Return [x, y] of the center of cell containing provided text 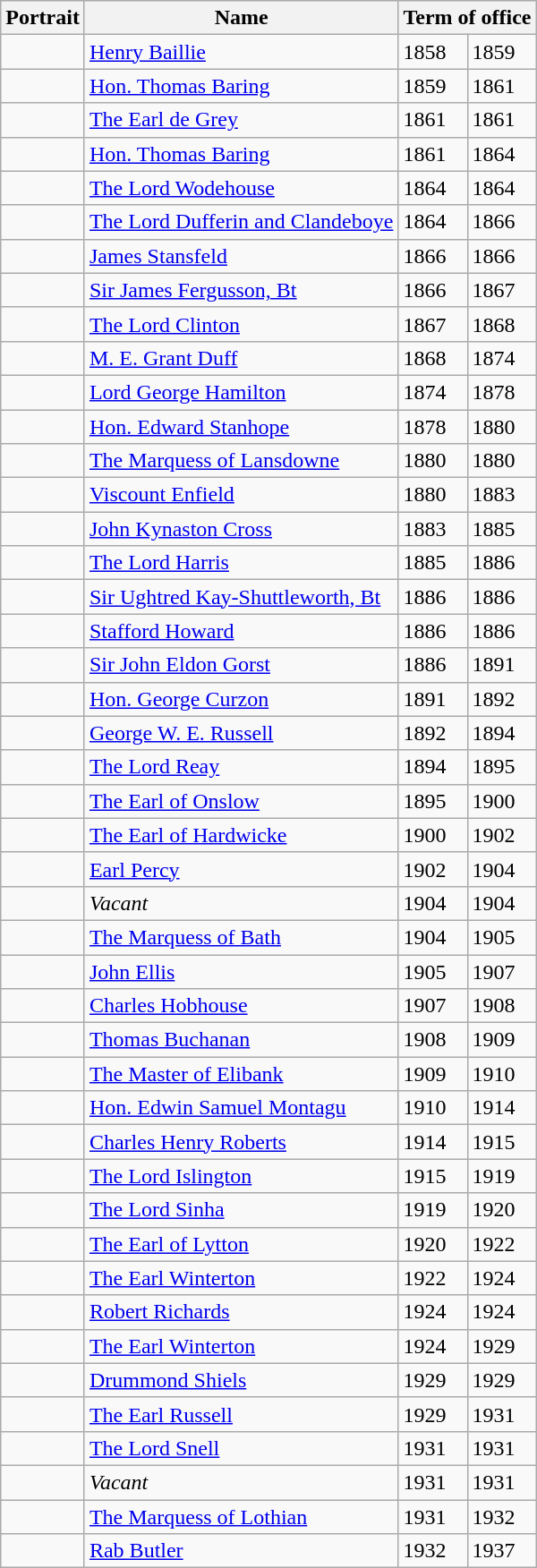
The Lord Reay [242, 767]
Sir Ughtred Kay-Shuttleworth, Bt [242, 597]
The Earl of Onslow [242, 801]
The Marquess of Bath [242, 937]
Portrait [43, 18]
The Earl de Grey [242, 120]
The Master of Elibank [242, 1074]
Stafford Howard [242, 631]
Name [242, 18]
Lord George Hamilton [242, 392]
John Ellis [242, 971]
Term of office [467, 18]
Rab Butler [242, 1551]
Charles Henry Roberts [242, 1142]
Thomas Buchanan [242, 1040]
Earl Percy [242, 869]
Sir John Eldon Gorst [242, 665]
Sir James Fergusson, Bt [242, 290]
The Lord Snell [242, 1448]
The Lord Sinha [242, 1210]
The Earl of Hardwicke [242, 835]
Hon. George Curzon [242, 699]
1858 [433, 52]
Viscount Enfield [242, 495]
The Lord Clinton [242, 324]
Hon. Edwin Samuel Montagu [242, 1108]
The Lord Harris [242, 563]
Henry Baillie [242, 52]
The Earl Russell [242, 1414]
The Lord Islington [242, 1176]
1937 [501, 1551]
The Lord Dufferin and Clandeboye [242, 222]
Charles Hobhouse [242, 1006]
The Lord Wodehouse [242, 188]
Hon. Edward Stanhope [242, 427]
Drummond Shiels [242, 1380]
George W. E. Russell [242, 733]
John Kynaston Cross [242, 529]
James Stansfeld [242, 256]
M. E. Grant Duff [242, 358]
The Earl of Lytton [242, 1244]
The Marquess of Lothian [242, 1517]
Robert Richards [242, 1312]
The Marquess of Lansdowne [242, 461]
